Determine the [x, y] coordinate at the center of the cell enclosing the given text.  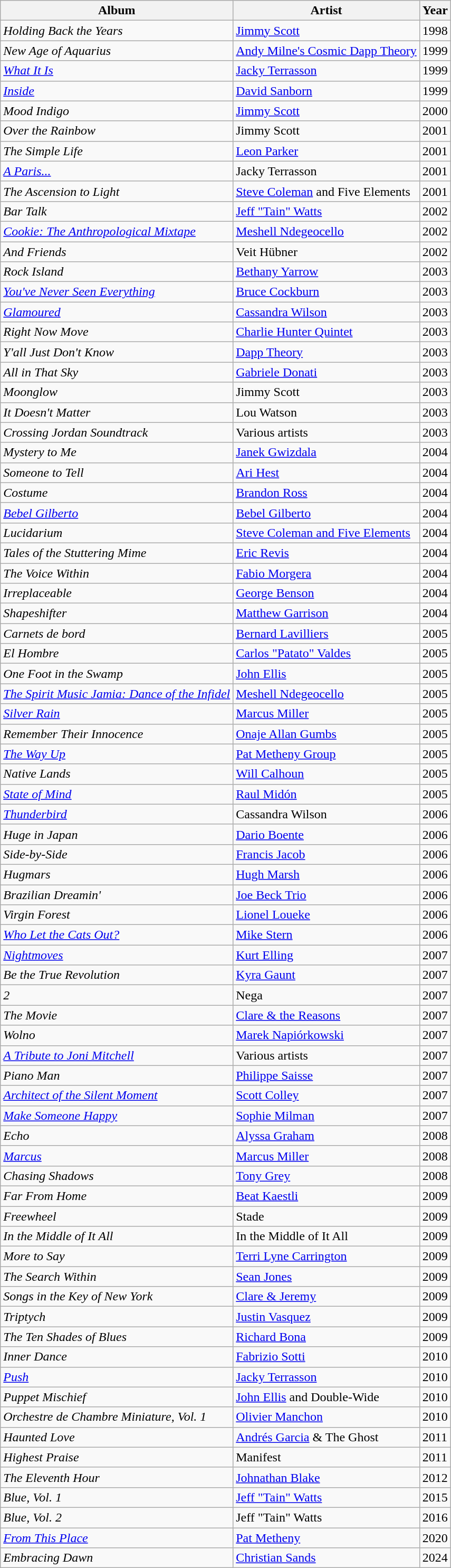
Will Calhoun [327, 774]
Andy Milne's Cosmic Dapp Theory [327, 51]
Brandon Ross [327, 493]
Lucidarium [117, 533]
Moonglow [117, 392]
Year [435, 11]
The Way Up [117, 754]
Right Now Move [117, 332]
Beat Kaestli [327, 1196]
Be the True Revolution [117, 975]
A Paris... [117, 171]
Francis Jacob [327, 854]
Puppet Mischief [117, 1397]
From This Place [117, 1538]
Onaje Allan Gumbs [327, 734]
Nightmoves [117, 955]
Dario Boente [327, 834]
Andrés Garcia & The Ghost [327, 1437]
Lou Watson [327, 412]
Costume [117, 493]
Chasing Shadows [117, 1176]
1998 [435, 31]
Bernard Lavilliers [327, 634]
Piano Man [117, 1075]
Janek Gwizdala [327, 452]
Huge in Japan [117, 834]
Alyssa Graham [327, 1136]
New Age of Aquarius [117, 51]
The Eleventh Hour [117, 1477]
It Doesn't Matter [117, 412]
Someone to Tell [117, 473]
The Spirit Music Jamia: Dance of the Infidel [117, 694]
Marek Napiórkowski [327, 1035]
State of Mind [117, 794]
Embracing Dawn [117, 1558]
2012 [435, 1477]
Philippe Saisse [327, 1075]
Olivier Manchon [327, 1417]
What It Is [117, 71]
Triptych [117, 1317]
Irreplaceable [117, 593]
The Simple Life [117, 151]
El Hombre [117, 654]
Leon Parker [327, 151]
Mike Stern [327, 935]
Joe Beck Trio [327, 895]
Architect of the Silent Moment [117, 1095]
Native Lands [117, 774]
2016 [435, 1517]
Blue, Vol. 2 [117, 1517]
Clare & the Reasons [327, 1015]
2024 [435, 1558]
Blue, Vol. 1 [117, 1497]
Pat Metheny Group [327, 754]
Tales of the Stuttering Mime [117, 553]
John Ellis and Double-Wide [327, 1397]
Raul Midón [327, 794]
2015 [435, 1497]
2020 [435, 1538]
Manifest [327, 1457]
Matthew Garrison [327, 613]
More to Say [117, 1257]
Virgin Forest [117, 915]
All in That Sky [117, 372]
Tony Grey [327, 1176]
Pat Metheny [327, 1538]
Echo [117, 1136]
Cookie: The Anthropological Mixtape [117, 231]
Bar Talk [117, 211]
Clare & Jeremy [327, 1297]
Push [117, 1377]
Carlos "Patato" Valdes [327, 654]
Side-by-Side [117, 854]
Lionel Loueke [327, 915]
2 [117, 995]
Kyra Gaunt [327, 975]
Remember Their Innocence [117, 734]
Brazilian Dreamin' [117, 895]
Stade [327, 1216]
Bethany Yarrow [327, 272]
Justin Vasquez [327, 1317]
Mood Indigo [117, 111]
The Ascension to Light [117, 191]
Y'all Just Don't Know [117, 352]
Make Someone Happy [117, 1116]
Charlie Hunter Quintet [327, 332]
Bruce Cockburn [327, 292]
Songs in the Key of New York [117, 1297]
A Tribute to Joni Mitchell [117, 1055]
Scott Colley [327, 1095]
Rock Island [117, 272]
The Voice Within [117, 573]
Fabrizio Sotti [327, 1357]
Freewheel [117, 1216]
The Ten Shades of Blues [117, 1337]
Orchestre de Chambre Miniature, Vol. 1 [117, 1417]
Over the Rainbow [117, 131]
Sean Jones [327, 1277]
George Benson [327, 593]
Crossing Jordan Soundtrack [117, 432]
The Movie [117, 1015]
Kurt Elling [327, 955]
Haunted Love [117, 1437]
Fabio Morgera [327, 573]
Artist [327, 11]
Highest Praise [117, 1457]
Album [117, 11]
One Foot in the Swamp [117, 674]
Hugmars [117, 874]
Gabriele Donati [327, 372]
Christian Sands [327, 1558]
Veit Hübner [327, 252]
Ari Hest [327, 473]
Holding Back the Years [117, 31]
Nega [327, 995]
David Sanborn [327, 91]
2000 [435, 111]
John Ellis [327, 674]
Silver Rain [117, 714]
Sophie Milman [327, 1116]
Richard Bona [327, 1337]
Far From Home [117, 1196]
Carnets de bord [117, 634]
And Friends [117, 252]
Wolno [117, 1035]
Johnathan Blake [327, 1477]
Dapp Theory [327, 352]
Inside [117, 91]
Hugh Marsh [327, 874]
Marcus [117, 1156]
Inner Dance [117, 1357]
Glamoured [117, 312]
Thunderbird [117, 814]
Eric Revis [327, 553]
Mystery to Me [117, 452]
You've Never Seen Everything [117, 292]
Terri Lyne Carrington [327, 1257]
Shapeshifter [117, 613]
Who Let the Cats Out? [117, 935]
The Search Within [117, 1277]
